Search for the cell housing the specified text and yield its [X, Y] center coordinate. 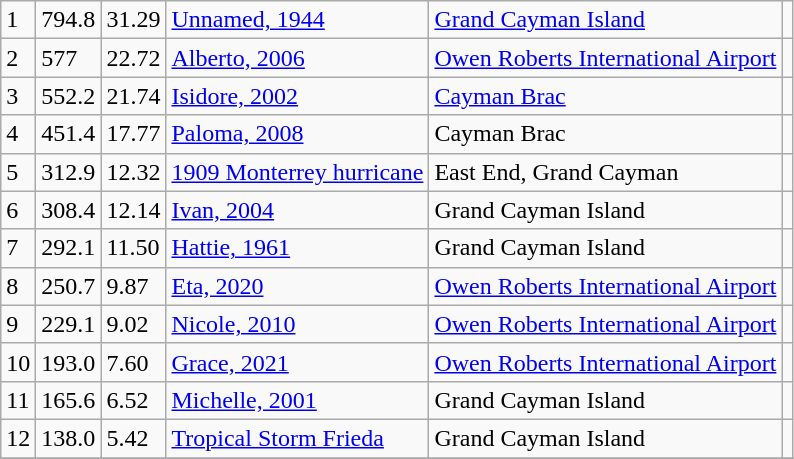
165.6 [68, 400]
292.1 [68, 248]
5 [18, 172]
138.0 [68, 438]
1909 Monterrey hurricane [298, 172]
31.29 [134, 20]
Alberto, 2006 [298, 58]
12.14 [134, 210]
17.77 [134, 134]
229.1 [68, 324]
11.50 [134, 248]
21.74 [134, 96]
577 [68, 58]
9 [18, 324]
2 [18, 58]
Grace, 2021 [298, 362]
Unnamed, 1944 [298, 20]
East End, Grand Cayman [606, 172]
7.60 [134, 362]
4 [18, 134]
8 [18, 286]
Paloma, 2008 [298, 134]
6 [18, 210]
Hattie, 1961 [298, 248]
12.32 [134, 172]
12 [18, 438]
451.4 [68, 134]
Michelle, 2001 [298, 400]
312.9 [68, 172]
794.8 [68, 20]
9.02 [134, 324]
7 [18, 248]
5.42 [134, 438]
Tropical Storm Frieda [298, 438]
Eta, 2020 [298, 286]
11 [18, 400]
3 [18, 96]
308.4 [68, 210]
9.87 [134, 286]
193.0 [68, 362]
6.52 [134, 400]
552.2 [68, 96]
250.7 [68, 286]
10 [18, 362]
1 [18, 20]
22.72 [134, 58]
Ivan, 2004 [298, 210]
Isidore, 2002 [298, 96]
Nicole, 2010 [298, 324]
